Pinpoint the cell where the given text exists, returning its [X, Y] midpoint coordinate. 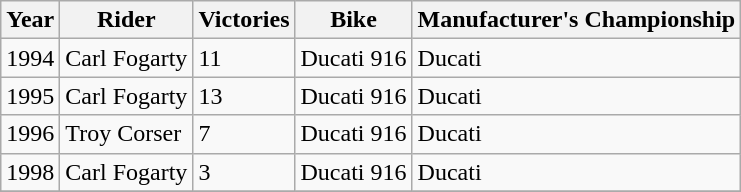
13 [244, 96]
1995 [30, 96]
11 [244, 58]
1994 [30, 58]
1998 [30, 172]
Manufacturer's Championship [576, 20]
7 [244, 134]
1996 [30, 134]
Troy Corser [126, 134]
Year [30, 20]
Victories [244, 20]
3 [244, 172]
Rider [126, 20]
Bike [354, 20]
